Determine the (x, y) coordinate at the center of the cell enclosing the given text.  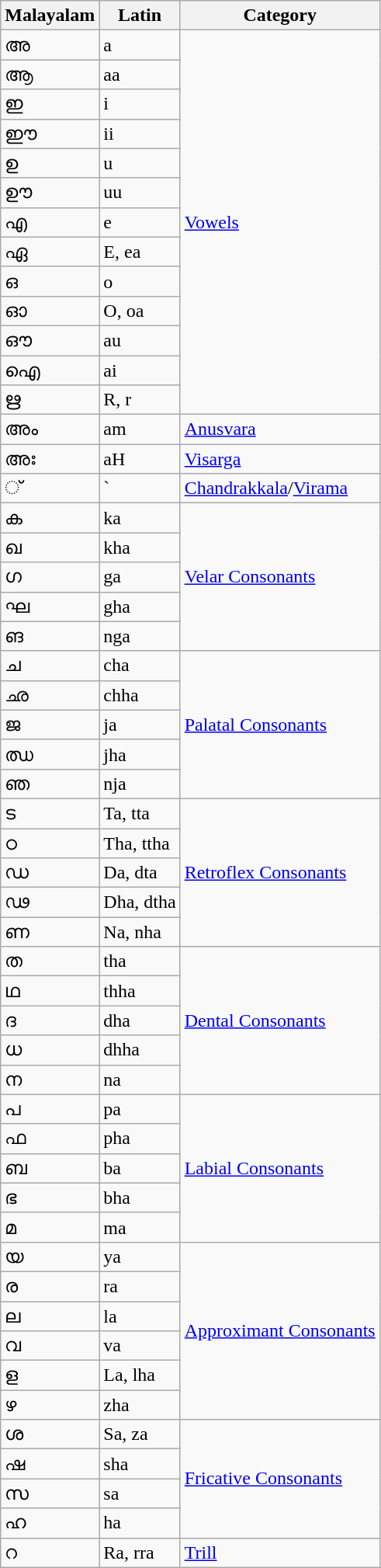
i (140, 104)
ഡ (50, 873)
Malayalam (50, 16)
e (140, 222)
ra (140, 1286)
gha (140, 607)
ള (50, 1375)
a (140, 45)
ba (140, 1168)
Ra, rra (140, 1552)
nja (140, 784)
Vowels (279, 222)
ഛ (50, 695)
ബ (50, 1168)
jha (140, 754)
ഇ (50, 104)
ഖ (50, 548)
kha (140, 548)
പ (50, 1109)
ത (50, 961)
ഴ (50, 1405)
zha (140, 1405)
ങ (50, 636)
na (140, 1080)
് (50, 488)
bha (140, 1198)
Latin (140, 16)
അം (50, 429)
O, oa (140, 311)
thha (140, 991)
aH (140, 459)
Approximant Consonants (279, 1330)
ശ (50, 1434)
അ (50, 45)
` (140, 488)
ഷ (50, 1464)
ka (140, 518)
ഉ (50, 163)
R, r (140, 400)
ഥ (50, 991)
ഊ (50, 193)
ഝ (50, 754)
Visarga (279, 459)
ഹ (50, 1523)
sha (140, 1464)
ണ (50, 932)
ഢ (50, 902)
Velar Consonants (279, 577)
dhha (140, 1050)
ya (140, 1257)
Retroflex Consonants (279, 872)
sa (140, 1493)
tha (140, 961)
ii (140, 134)
pha (140, 1139)
ഠ (50, 843)
Dha, dtha (140, 902)
Fricative Consonants (279, 1479)
ma (140, 1227)
ആ (50, 75)
ഓ (50, 311)
uu (140, 193)
am (140, 429)
Dental Consonants (279, 1020)
ജ (50, 725)
എ (50, 222)
chha (140, 695)
ധ (50, 1050)
ഈ (50, 134)
au (140, 340)
Da, dta (140, 873)
മ (50, 1227)
ga (140, 577)
pa (140, 1109)
nga (140, 636)
ഞ (50, 784)
ഭ (50, 1198)
റ (50, 1552)
ദ (50, 1020)
ച (50, 666)
ഔ (50, 340)
E, ea (140, 252)
la (140, 1316)
Labial Consonants (279, 1168)
dha (140, 1020)
വ (50, 1346)
യ (50, 1257)
Anusvara (279, 429)
Sa, za (140, 1434)
ഒ (50, 281)
ai (140, 370)
ക (50, 518)
o (140, 281)
ര (50, 1286)
ഫ (50, 1139)
cha (140, 666)
Category (279, 16)
Trill (279, 1552)
Ta, tta (140, 813)
ja (140, 725)
അഃ (50, 459)
ഏ (50, 252)
va (140, 1346)
Chandrakkala/Virama (279, 488)
Na, nha (140, 932)
ഋ (50, 400)
സ (50, 1493)
u (140, 163)
aa (140, 75)
ഗ (50, 577)
La, lha (140, 1375)
ഐ (50, 370)
ഘ (50, 607)
ന (50, 1080)
ha (140, 1523)
ട (50, 813)
Palatal Consonants (279, 725)
ല (50, 1316)
Tha, ttha (140, 843)
